Pinpoint the cell where the given text exists, returning its [x, y] midpoint coordinate. 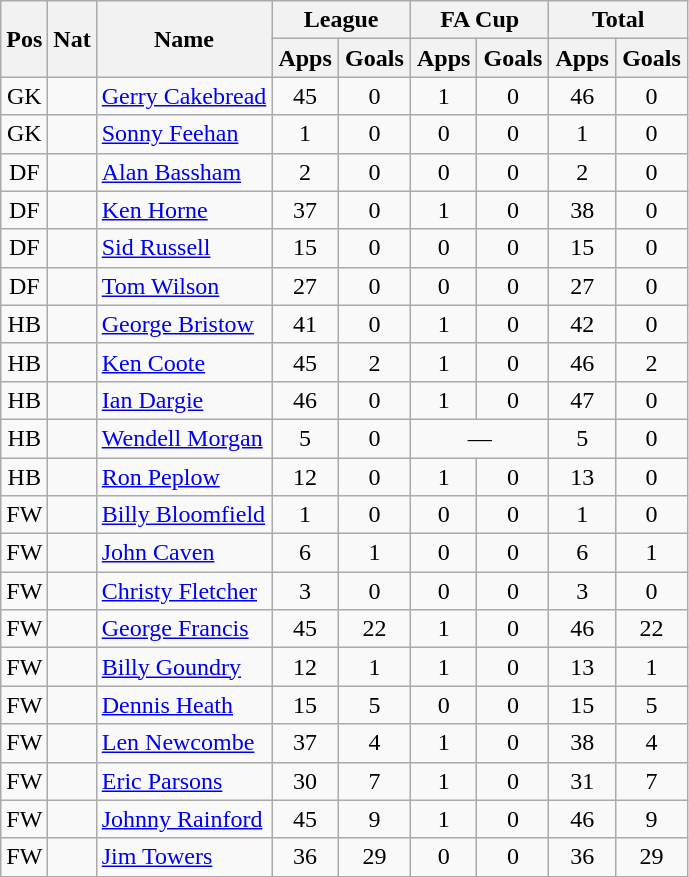
League [342, 20]
Billy Bloomfield [184, 515]
— [480, 438]
Dennis Heath [184, 705]
Alan Bassham [184, 172]
31 [582, 781]
FA Cup [480, 20]
Pos [24, 39]
Ian Dargie [184, 400]
Sid Russell [184, 248]
30 [306, 781]
George Francis [184, 629]
Wendell Morgan [184, 438]
Jim Towers [184, 857]
Len Newcombe [184, 743]
Nat [72, 39]
John Caven [184, 553]
Sonny Feehan [184, 134]
Ken Horne [184, 210]
Tom Wilson [184, 286]
Billy Goundry [184, 667]
Christy Fletcher [184, 591]
Ken Coote [184, 362]
Ron Peplow [184, 477]
Gerry Cakebread [184, 96]
Eric Parsons [184, 781]
Name [184, 39]
Johnny Rainford [184, 819]
42 [582, 324]
47 [582, 400]
George Bristow [184, 324]
41 [306, 324]
Total [618, 20]
